Return (X, Y) of the center of cell containing provided text 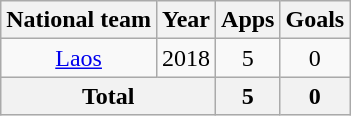
2018 (186, 58)
Laos (79, 58)
Apps (248, 20)
National team (79, 20)
Total (108, 96)
Goals (315, 20)
Year (186, 20)
